From the cell containing the given text, extract its center point as (x, y) coordinate. 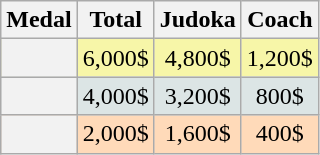
2,000$ (116, 134)
Coach (280, 20)
1,600$ (198, 134)
400$ (280, 134)
Medal (39, 20)
Judoka (198, 20)
4,000$ (116, 96)
Total (116, 20)
4,800$ (198, 58)
800$ (280, 96)
3,200$ (198, 96)
6,000$ (116, 58)
1,200$ (280, 58)
